Scan for the cell matching the given text and deliver its [X, Y] coordinate at center. 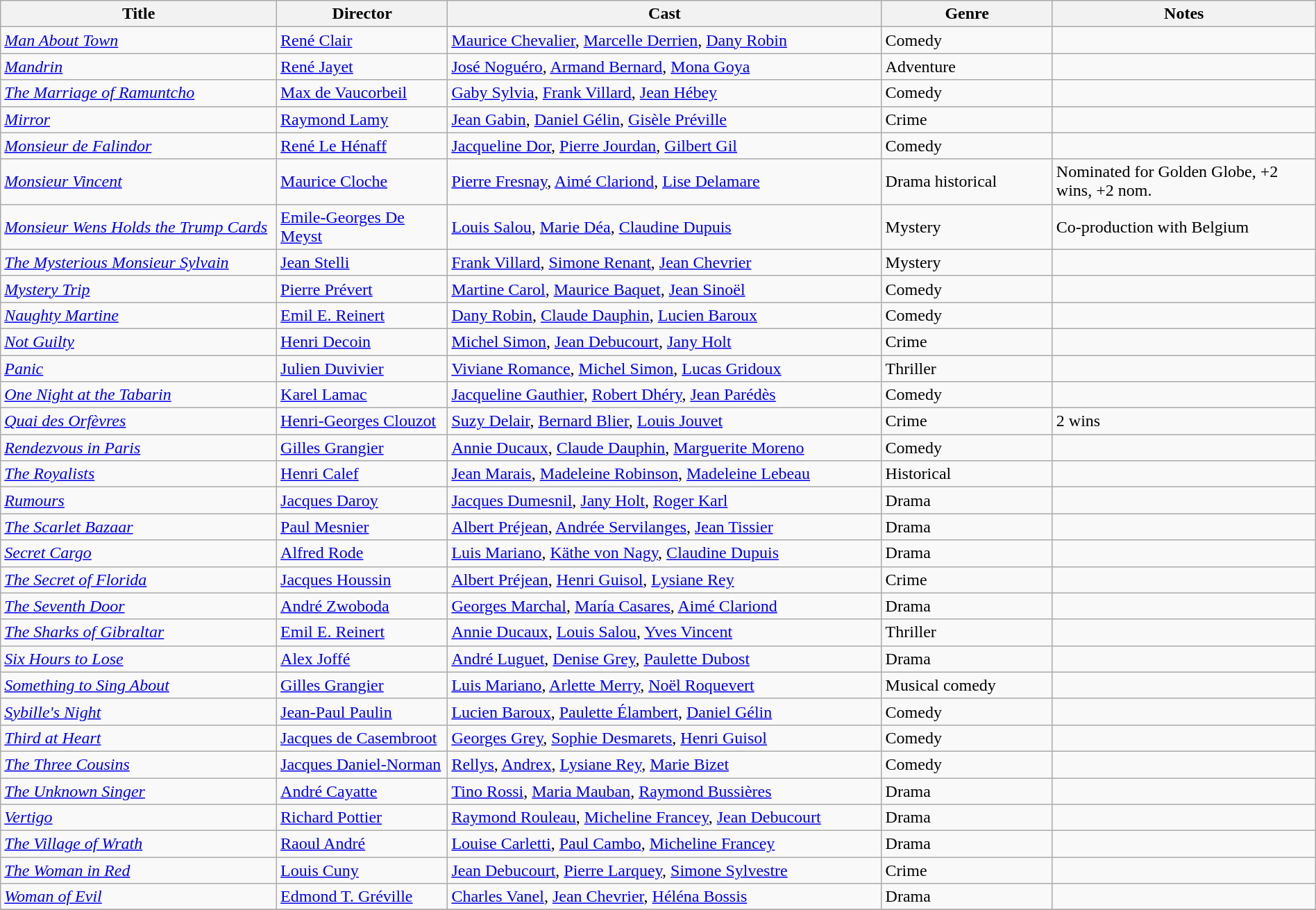
Third at Heart [139, 738]
Henri-Georges Clouzot [362, 421]
The Three Cousins [139, 764]
René Le Hénaff [362, 146]
Annie Ducaux, Louis Salou, Yves Vincent [665, 632]
The Royalists [139, 474]
Monsieur de Falindor [139, 146]
Jean Debucourt, Pierre Larquey, Simone Sylvestre [665, 870]
Gaby Sylvia, Frank Villard, Jean Hébey [665, 93]
Richard Pottier [362, 818]
Jean Gabin, Daniel Gélin, Gisèle Préville [665, 119]
André Zwoboda [362, 606]
Not Guilty [139, 342]
2 wins [1184, 421]
Luis Mariano, Käthe von Nagy, Claudine Dupuis [665, 553]
Drama historical [967, 182]
Rellys, Andrex, Lysiane Rey, Marie Bizet [665, 764]
Jacqueline Gauthier, Robert Dhéry, Jean Parédès [665, 395]
Jacques Dumesnil, Jany Holt, Roger Karl [665, 500]
Albert Préjean, Andrée Servilanges, Jean Tissier [665, 527]
Maurice Cloche [362, 182]
Jacques Houssin [362, 580]
Pierre Fresnay, Aimé Clariond, Lise Delamare [665, 182]
Jacques Daniel-Norman [362, 764]
Woman of Evil [139, 897]
Jean Marais, Madeleine Robinson, Madeleine Lebeau [665, 474]
René Jayet [362, 67]
Musical comedy [967, 685]
Panic [139, 369]
The Village of Wrath [139, 844]
Louis Salou, Marie Déa, Claudine Dupuis [665, 226]
Notes [1184, 14]
Tino Rossi, Maria Mauban, Raymond Bussières [665, 791]
Jean-Paul Paulin [362, 711]
Nominated for Golden Globe, +2 wins, +2 nom. [1184, 182]
Historical [967, 474]
Raoul André [362, 844]
Suzy Delair, Bernard Blier, Louis Jouvet [665, 421]
José Noguéro, Armand Bernard, Mona Goya [665, 67]
Albert Préjean, Henri Guisol, Lysiane Rey [665, 580]
Sybille's Night [139, 711]
Louise Carletti, Paul Cambo, Micheline Francey [665, 844]
Jean Stelli [362, 262]
Naughty Martine [139, 315]
Raymond Rouleau, Micheline Francey, Jean Debucourt [665, 818]
The Mysterious Monsieur Sylvain [139, 262]
The Marriage of Ramuntcho [139, 93]
Edmond T. Gréville [362, 897]
Monsieur Wens Holds the Trump Cards [139, 226]
Pierre Prévert [362, 289]
Charles Vanel, Jean Chevrier, Héléna Bossis [665, 897]
Genre [967, 14]
The Secret of Florida [139, 580]
Paul Mesnier [362, 527]
Something to Sing About [139, 685]
One Night at the Tabarin [139, 395]
Henri Decoin [362, 342]
André Luguet, Denise Grey, Paulette Dubost [665, 659]
Jacqueline Dor, Pierre Jourdan, Gilbert Gil [665, 146]
Alex Joffé [362, 659]
Man About Town [139, 40]
Viviane Romance, Michel Simon, Lucas Gridoux [665, 369]
Henri Calef [362, 474]
The Seventh Door [139, 606]
Frank Villard, Simone Renant, Jean Chevrier [665, 262]
Alfred Rode [362, 553]
The Woman in Red [139, 870]
Title [139, 14]
Vertigo [139, 818]
Rendezvous in Paris [139, 448]
Monsieur Vincent [139, 182]
Director [362, 14]
Annie Ducaux, Claude Dauphin, Marguerite Moreno [665, 448]
Georges Marchal, María Casares, Aimé Clariond [665, 606]
Michel Simon, Jean Debucourt, Jany Holt [665, 342]
Karel Lamac [362, 395]
Mirror [139, 119]
Martine Carol, Maurice Baquet, Jean Sinoël [665, 289]
René Clair [362, 40]
The Scarlet Bazaar [139, 527]
Cast [665, 14]
Jacques Daroy [362, 500]
Adventure [967, 67]
André Cayatte [362, 791]
Max de Vaucorbeil [362, 93]
Raymond Lamy [362, 119]
Julien Duvivier [362, 369]
Secret Cargo [139, 553]
Rumours [139, 500]
Six Hours to Lose [139, 659]
Mandrin [139, 67]
Luis Mariano, Arlette Merry, Noël Roquevert [665, 685]
Maurice Chevalier, Marcelle Derrien, Dany Robin [665, 40]
The Unknown Singer [139, 791]
Emile-Georges De Meyst [362, 226]
Lucien Baroux, Paulette Élambert, Daniel Gélin [665, 711]
Co-production with Belgium [1184, 226]
Mystery Trip [139, 289]
Dany Robin, Claude Dauphin, Lucien Baroux [665, 315]
Louis Cuny [362, 870]
Georges Grey, Sophie Desmarets, Henri Guisol [665, 738]
The Sharks of Gibraltar [139, 632]
Quai des Orfèvres [139, 421]
Jacques de Casembroot [362, 738]
